Extract the [x, y] coordinate from the center of the cell holding the provided text.  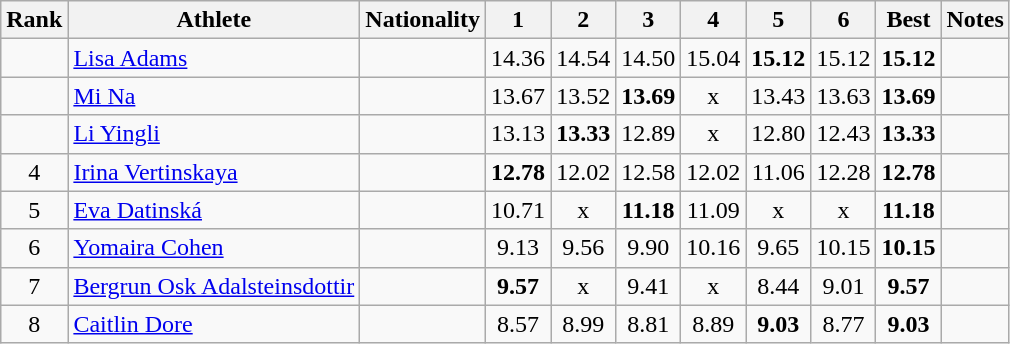
9.41 [648, 286]
14.54 [584, 58]
9.13 [518, 248]
8.57 [518, 324]
2 [584, 20]
12.80 [778, 134]
Notes [975, 20]
8 [34, 324]
Rank [34, 20]
8.77 [844, 324]
Athlete [214, 20]
Lisa Adams [214, 58]
1 [518, 20]
11.06 [778, 172]
15.04 [714, 58]
Mi Na [214, 96]
Irina Vertinskaya [214, 172]
11.09 [714, 210]
10.16 [714, 248]
8.89 [714, 324]
14.36 [518, 58]
8.99 [584, 324]
13.52 [584, 96]
13.67 [518, 96]
Nationality [423, 20]
8.44 [778, 286]
7 [34, 286]
12.58 [648, 172]
Best [908, 20]
Li Yingli [214, 134]
Bergrun Osk Adalsteinsdottir [214, 286]
9.01 [844, 286]
13.13 [518, 134]
12.43 [844, 134]
9.90 [648, 248]
Caitlin Dore [214, 324]
13.63 [844, 96]
9.56 [584, 248]
9.65 [778, 248]
Eva Datinská [214, 210]
13.43 [778, 96]
10.71 [518, 210]
8.81 [648, 324]
12.28 [844, 172]
Yomaira Cohen [214, 248]
12.89 [648, 134]
14.50 [648, 58]
3 [648, 20]
